Detect which cell encompasses the target text, then output its [x, y] center coordinate. 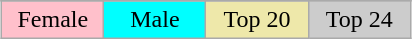
Male [155, 20]
Female [53, 20]
Top 24 [359, 20]
Top 20 [257, 20]
